Find where the given text appears and provide that cell's center as (X, Y) coordinate. 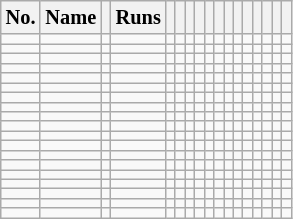
Name (70, 17)
No. (21, 17)
Runs (138, 17)
